Return the [X, Y] coordinate for the center point of the cell that contains the specified text.  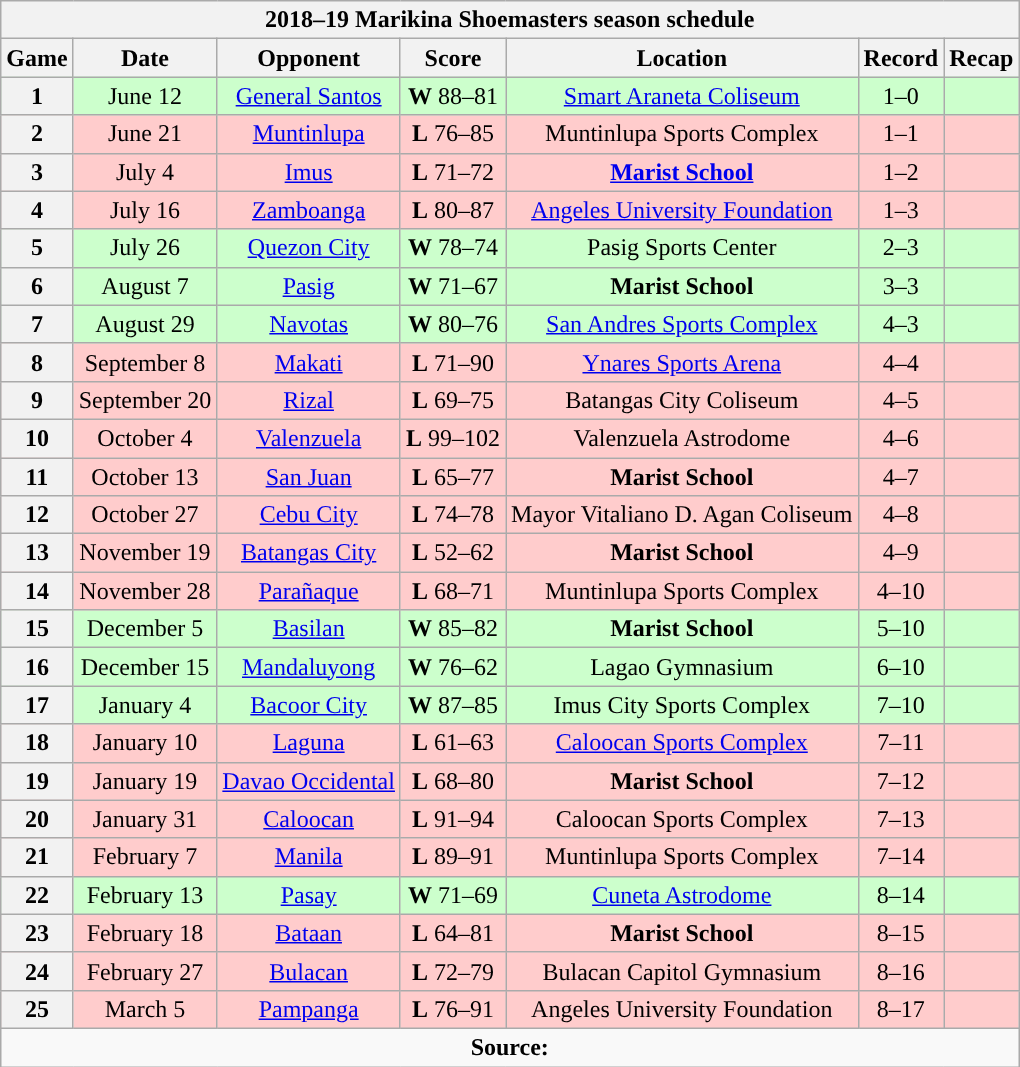
Cebu City [309, 515]
Date [145, 58]
18 [37, 743]
1–1 [901, 134]
2 [37, 134]
Score [452, 58]
L 76–91 [452, 1009]
Lagao Gymnasium [682, 667]
L 74–78 [452, 515]
4–5 [901, 400]
10 [37, 438]
June 21 [145, 134]
8 [37, 362]
W 87–85 [452, 705]
July 16 [145, 210]
L 91–94 [452, 819]
L 76–85 [452, 134]
17 [37, 705]
1 [37, 96]
11 [37, 477]
September 20 [145, 400]
Laguna [309, 743]
Mandaluyong [309, 667]
August 29 [145, 324]
Pasig Sports Center [682, 248]
January 31 [145, 819]
22 [37, 895]
L 99–102 [452, 438]
8–17 [901, 1009]
4–7 [901, 477]
September 8 [145, 362]
December 5 [145, 629]
L 68–80 [452, 781]
October 13 [145, 477]
14 [37, 591]
W 76–62 [452, 667]
6–10 [901, 667]
Record [901, 58]
L 71–72 [452, 172]
October 4 [145, 438]
July 4 [145, 172]
2018–19 Marikina Shoemasters season schedule [510, 20]
October 27 [145, 515]
25 [37, 1009]
Imus [309, 172]
Source: [510, 1047]
7–10 [901, 705]
February 27 [145, 971]
Pasay [309, 895]
December 15 [145, 667]
L 61–63 [452, 743]
January 4 [145, 705]
Manila [309, 857]
L 69–75 [452, 400]
March 5 [145, 1009]
W 78–74 [452, 248]
Game [37, 58]
San Juan [309, 477]
Bataan [309, 933]
7–11 [901, 743]
6 [37, 286]
13 [37, 553]
4–3 [901, 324]
Quezon City [309, 248]
Zamboanga [309, 210]
Batangas City Coliseum [682, 400]
L 68–71 [452, 591]
June 12 [145, 96]
Recap [982, 58]
23 [37, 933]
Bulacan Capitol Gymnasium [682, 971]
4 [37, 210]
7–14 [901, 857]
July 26 [145, 248]
8–15 [901, 933]
7 [37, 324]
January 19 [145, 781]
4–9 [901, 553]
Pampanga [309, 1009]
Ynares Sports Arena [682, 362]
November 19 [145, 553]
4–10 [901, 591]
Cuneta Astrodome [682, 895]
Bulacan [309, 971]
19 [37, 781]
Imus City Sports Complex [682, 705]
August 7 [145, 286]
16 [37, 667]
W 71–67 [452, 286]
20 [37, 819]
4–8 [901, 515]
Valenzuela Astrodome [682, 438]
Caloocan [309, 819]
2–3 [901, 248]
Parañaque [309, 591]
L 64–81 [452, 933]
February 7 [145, 857]
7–13 [901, 819]
W 80–76 [452, 324]
Location [682, 58]
Basilan [309, 629]
1–0 [901, 96]
San Andres Sports Complex [682, 324]
General Santos [309, 96]
February 18 [145, 933]
24 [37, 971]
4–4 [901, 362]
1–2 [901, 172]
1–3 [901, 210]
Muntinlupa [309, 134]
8–14 [901, 895]
Makati [309, 362]
Valenzuela [309, 438]
L 89–91 [452, 857]
W 71–69 [452, 895]
L 52–62 [452, 553]
15 [37, 629]
4–6 [901, 438]
Bacoor City [309, 705]
Pasig [309, 286]
5–10 [901, 629]
7–12 [901, 781]
3–3 [901, 286]
February 13 [145, 895]
January 10 [145, 743]
8–16 [901, 971]
Rizal [309, 400]
Smart Araneta Coliseum [682, 96]
5 [37, 248]
L 71–90 [452, 362]
Mayor Vitaliano D. Agan Coliseum [682, 515]
L 80–87 [452, 210]
21 [37, 857]
November 28 [145, 591]
L 72–79 [452, 971]
12 [37, 515]
L 65–77 [452, 477]
Navotas [309, 324]
W 88–81 [452, 96]
Davao Occidental [309, 781]
9 [37, 400]
3 [37, 172]
Opponent [309, 58]
Batangas City [309, 553]
W 85–82 [452, 629]
